Output the (x, y) coordinate of the center of the cell containing the given text.  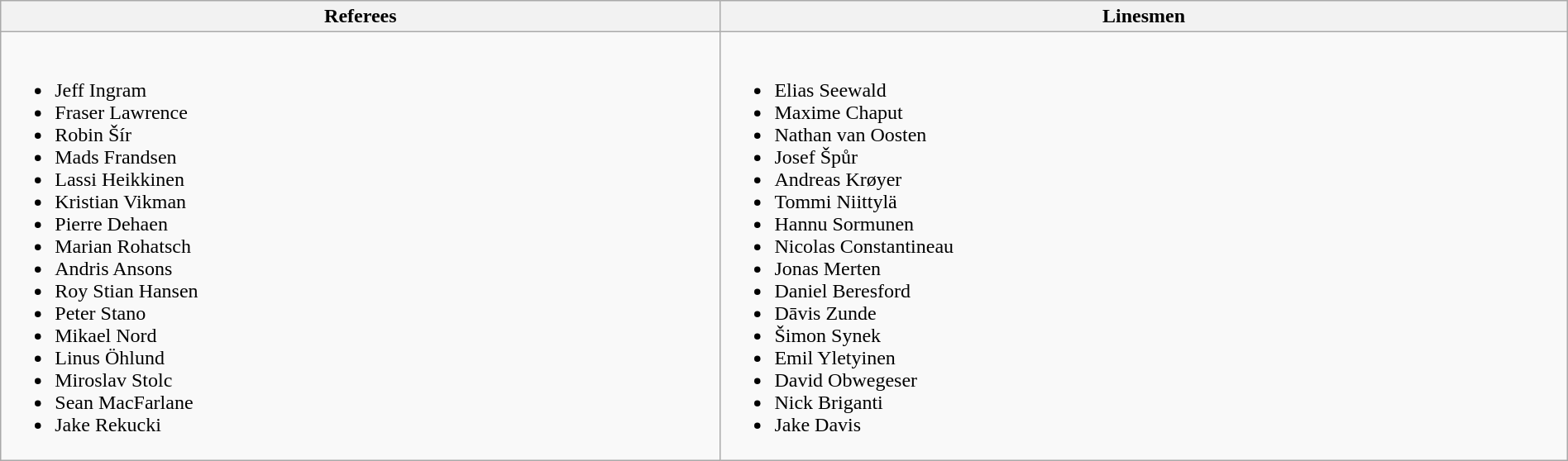
Linesmen (1144, 17)
Referees (361, 17)
